Capture the cell that displays the provided text and extract its (x, y) central coordinate. 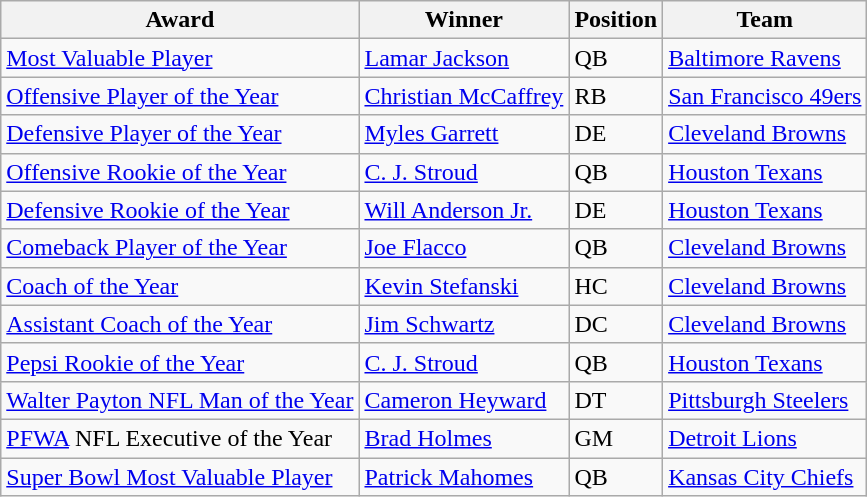
DC (616, 324)
Myles Garrett (464, 134)
Winner (464, 20)
Assistant Coach of the Year (180, 324)
Detroit Lions (765, 438)
Joe Flacco (464, 248)
Brad Holmes (464, 438)
Offensive Rookie of the Year (180, 172)
GM (616, 438)
Most Valuable Player (180, 58)
San Francisco 49ers (765, 96)
DT (616, 400)
Pepsi Rookie of the Year (180, 362)
Pittsburgh Steelers (765, 400)
Walter Payton NFL Man of the Year (180, 400)
PFWA NFL Executive of the Year (180, 438)
RB (616, 96)
Position (616, 20)
Patrick Mahomes (464, 477)
Baltimore Ravens (765, 58)
Cameron Heyward (464, 400)
Will Anderson Jr. (464, 210)
Team (765, 20)
HC (616, 286)
Defensive Rookie of the Year (180, 210)
Kansas City Chiefs (765, 477)
Offensive Player of the Year (180, 96)
Christian McCaffrey (464, 96)
Lamar Jackson (464, 58)
Jim Schwartz (464, 324)
Comeback Player of the Year (180, 248)
Coach of the Year (180, 286)
Award (180, 20)
Kevin Stefanski (464, 286)
Defensive Player of the Year (180, 134)
Super Bowl Most Valuable Player (180, 477)
